Find where the given text appears and provide that cell's center as (X, Y) coordinate. 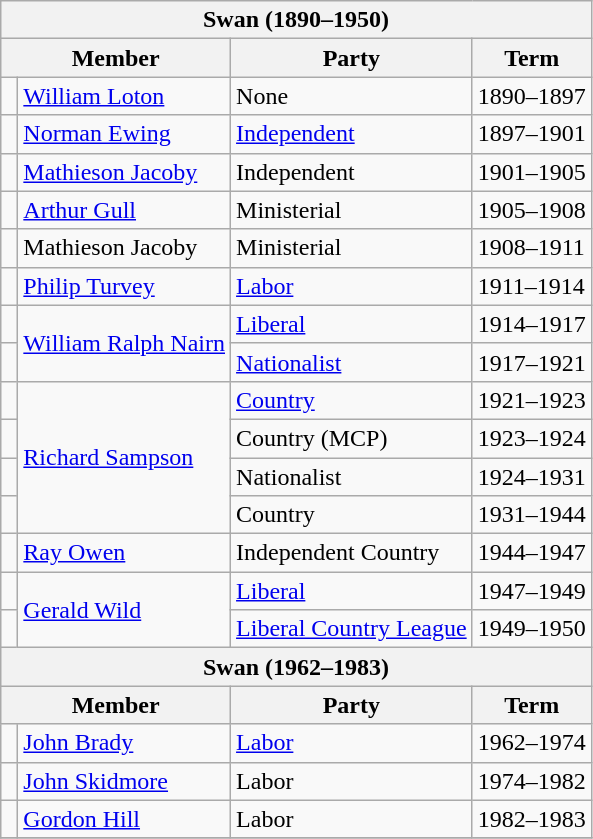
1901–1905 (532, 172)
1917–1921 (532, 362)
William Ralph Nairn (124, 343)
1944–1947 (532, 553)
1914–1917 (532, 324)
Ray Owen (124, 553)
Independent Country (352, 553)
Philip Turvey (124, 286)
Richard Sampson (124, 457)
1974–1982 (532, 781)
1905–1908 (532, 210)
1924–1931 (532, 477)
1908–1911 (532, 248)
Gerald Wild (124, 610)
1931–1944 (532, 515)
None (352, 96)
Gordon Hill (124, 819)
John Brady (124, 743)
William Loton (124, 96)
1949–1950 (532, 629)
Norman Ewing (124, 134)
Arthur Gull (124, 210)
1947–1949 (532, 591)
1962–1974 (532, 743)
1911–1914 (532, 286)
1982–1983 (532, 819)
1923–1924 (532, 438)
Swan (1890–1950) (296, 20)
Country (MCP) (352, 438)
John Skidmore (124, 781)
1897–1901 (532, 134)
Swan (1962–1983) (296, 667)
Liberal Country League (352, 629)
1890–1897 (532, 96)
1921–1923 (532, 400)
